From the cell containing the given text, extract its center point as [X, Y] coordinate. 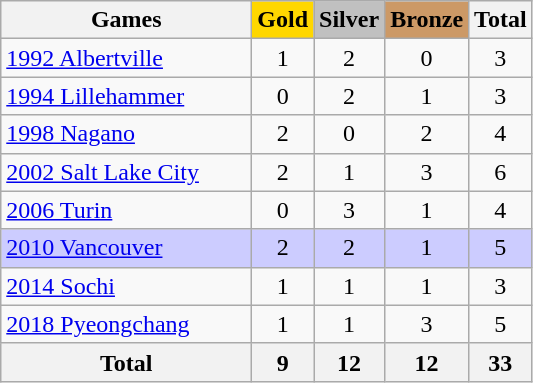
6 [501, 172]
2002 Salt Lake City [126, 172]
2006 Turin [126, 210]
1992 Albertville [126, 58]
1998 Nagano [126, 134]
Bronze [427, 20]
33 [501, 362]
2010 Vancouver [126, 248]
2014 Sochi [126, 286]
2018 Pyeongchang [126, 324]
1994 Lillehammer [126, 96]
9 [283, 362]
Gold [283, 20]
Games [126, 20]
Silver [350, 20]
